Find where the given text appears and provide that cell's center as (x, y) coordinate. 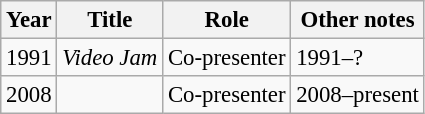
Year (29, 20)
1991–? (358, 58)
Role (227, 20)
Video Jam (110, 58)
1991 (29, 58)
2008–present (358, 95)
2008 (29, 95)
Title (110, 20)
Other notes (358, 20)
